Detect which cell encompasses the target text, then output its [x, y] center coordinate. 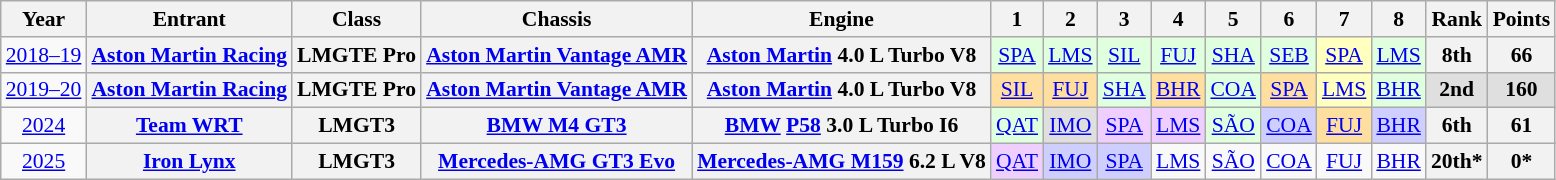
6th [1457, 126]
2025 [44, 162]
2 [1070, 19]
2018–19 [44, 55]
20th* [1457, 162]
2nd [1457, 90]
5 [1233, 19]
3 [1124, 19]
Engine [842, 19]
Points [1522, 19]
0* [1522, 162]
Iron Lynx [189, 162]
Class [356, 19]
Entrant [189, 19]
4 [1178, 19]
BMW M4 GT3 [556, 126]
61 [1522, 126]
SEB [1289, 55]
1 [1017, 19]
Mercedes-AMG GT3 Evo [556, 162]
8th [1457, 55]
2024 [44, 126]
66 [1522, 55]
BMW P58 3.0 L Turbo I6 [842, 126]
8 [1398, 19]
Rank [1457, 19]
Chassis [556, 19]
7 [1344, 19]
2019–20 [44, 90]
160 [1522, 90]
Year [44, 19]
6 [1289, 19]
Mercedes-AMG M159 6.2 L V8 [842, 162]
Team WRT [189, 126]
